Extract the (x, y) coordinate from the center of the cell holding the provided text.  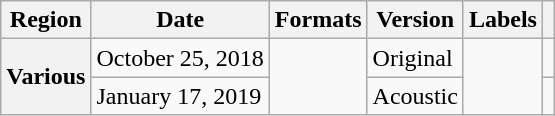
Original (415, 58)
Date (180, 20)
Labels (502, 20)
October 25, 2018 (180, 58)
Region (46, 20)
Various (46, 77)
Version (415, 20)
Formats (318, 20)
Acoustic (415, 96)
January 17, 2019 (180, 96)
